Locate the cell with the specified text and output its [X, Y] center coordinate. 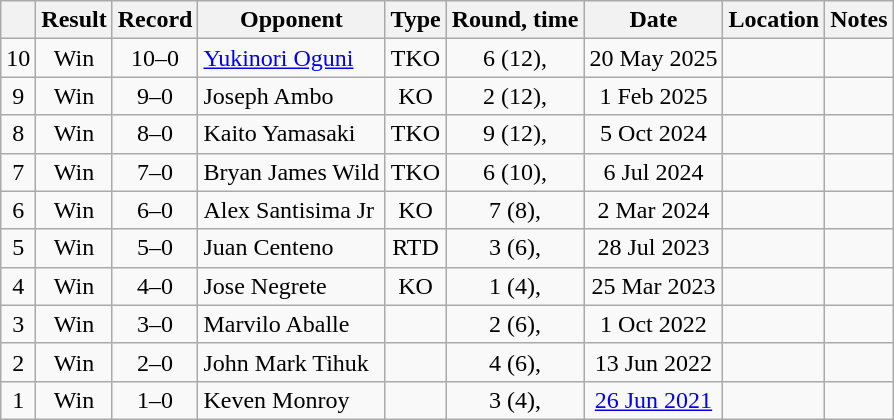
4–0 [155, 286]
3–0 [155, 324]
4 [18, 286]
6 (12), [515, 58]
4 (6), [515, 362]
Record [155, 20]
1 Oct 2022 [654, 324]
Juan Centeno [292, 248]
5 [18, 248]
Marvilo Aballe [292, 324]
2 [18, 362]
John Mark Tihuk [292, 362]
1 Feb 2025 [654, 96]
Bryan James Wild [292, 172]
Opponent [292, 20]
1–0 [155, 400]
Jose Negrete [292, 286]
5 Oct 2024 [654, 134]
Type [416, 20]
10 [18, 58]
Keven Monroy [292, 400]
1 (4), [515, 286]
13 Jun 2022 [654, 362]
9 [18, 96]
2 (12), [515, 96]
6 [18, 210]
8–0 [155, 134]
3 (6), [515, 248]
3 (4), [515, 400]
7–0 [155, 172]
26 Jun 2021 [654, 400]
25 Mar 2023 [654, 286]
2–0 [155, 362]
28 Jul 2023 [654, 248]
10–0 [155, 58]
1 [18, 400]
2 Mar 2024 [654, 210]
7 (8), [515, 210]
Notes [859, 20]
Yukinori Oguni [292, 58]
3 [18, 324]
6–0 [155, 210]
6 (10), [515, 172]
Alex Santisima Jr [292, 210]
9–0 [155, 96]
Joseph Ambo [292, 96]
2 (6), [515, 324]
Round, time [515, 20]
8 [18, 134]
20 May 2025 [654, 58]
Date [654, 20]
6 Jul 2024 [654, 172]
Location [774, 20]
Result [74, 20]
5–0 [155, 248]
RTD [416, 248]
9 (12), [515, 134]
Kaito Yamasaki [292, 134]
7 [18, 172]
